Capture the cell that displays the provided text and extract its (x, y) central coordinate. 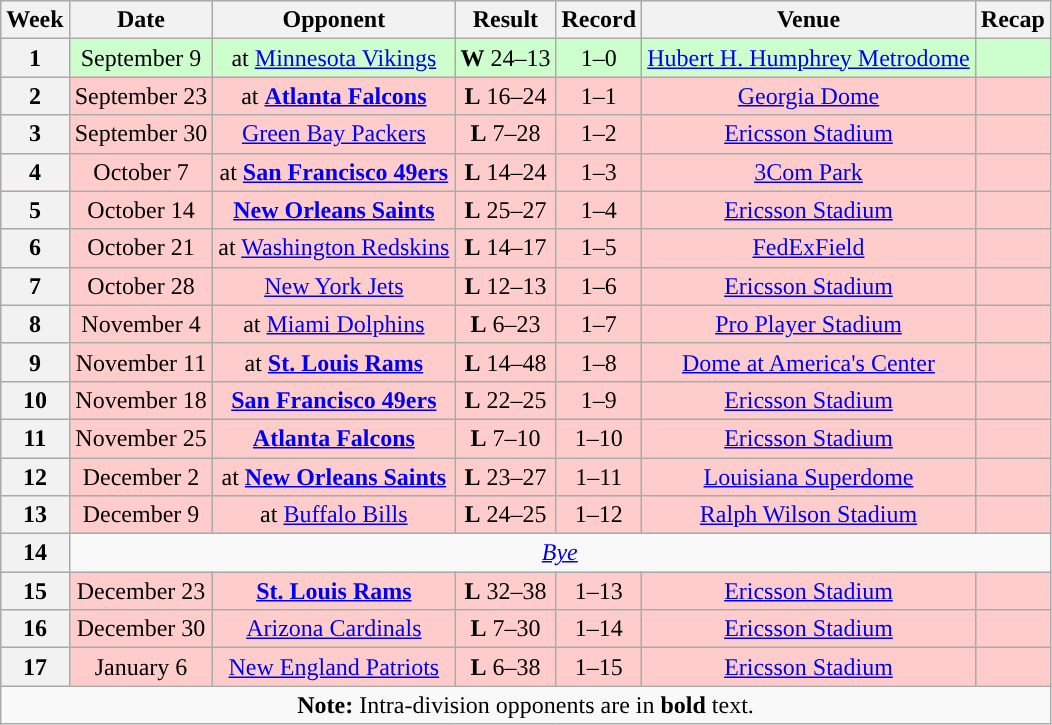
13 (35, 515)
Atlanta Falcons (334, 438)
Hubert H. Humphrey Metrodome (809, 58)
15 (35, 591)
7 (35, 286)
at Atlanta Falcons (334, 96)
L 25–27 (506, 210)
December 2 (141, 477)
3Com Park (809, 172)
L 6–23 (506, 324)
1–13 (599, 591)
Record (599, 20)
10 (35, 400)
1–6 (599, 286)
Louisiana Superdome (809, 477)
at St. Louis Rams (334, 362)
New Orleans Saints (334, 210)
L 7–28 (506, 134)
9 (35, 362)
December 9 (141, 515)
L 7–10 (506, 438)
Date (141, 20)
Arizona Cardinals (334, 629)
at Minnesota Vikings (334, 58)
January 6 (141, 667)
Result (506, 20)
16 (35, 629)
8 (35, 324)
17 (35, 667)
L 24–25 (506, 515)
1–4 (599, 210)
2 (35, 96)
L 22–25 (506, 400)
1–14 (599, 629)
4 (35, 172)
1–11 (599, 477)
L 14–48 (506, 362)
St. Louis Rams (334, 591)
Ralph Wilson Stadium (809, 515)
September 30 (141, 134)
December 23 (141, 591)
Note: Intra-division opponents are in bold text. (526, 705)
6 (35, 248)
L 6–38 (506, 667)
L 14–17 (506, 248)
L 14–24 (506, 172)
L 7–30 (506, 629)
at San Francisco 49ers (334, 172)
September 9 (141, 58)
L 16–24 (506, 96)
L 12–13 (506, 286)
Bye (560, 553)
1 (35, 58)
Green Bay Packers (334, 134)
L 32–38 (506, 591)
1–9 (599, 400)
11 (35, 438)
Opponent (334, 20)
November 18 (141, 400)
New England Patriots (334, 667)
Recap (1012, 20)
5 (35, 210)
November 11 (141, 362)
14 (35, 553)
October 28 (141, 286)
Week (35, 20)
L 23–27 (506, 477)
1–5 (599, 248)
1–0 (599, 58)
Georgia Dome (809, 96)
W 24–13 (506, 58)
1–12 (599, 515)
1–2 (599, 134)
Venue (809, 20)
November 4 (141, 324)
1–3 (599, 172)
3 (35, 134)
FedExField (809, 248)
October 21 (141, 248)
November 25 (141, 438)
1–10 (599, 438)
San Francisco 49ers (334, 400)
at Miami Dolphins (334, 324)
at Buffalo Bills (334, 515)
1–8 (599, 362)
New York Jets (334, 286)
December 30 (141, 629)
1–15 (599, 667)
September 23 (141, 96)
October 7 (141, 172)
1–1 (599, 96)
1–7 (599, 324)
at Washington Redskins (334, 248)
at New Orleans Saints (334, 477)
12 (35, 477)
Dome at America's Center (809, 362)
Pro Player Stadium (809, 324)
October 14 (141, 210)
